From the cell containing the given text, extract its center point as (X, Y) coordinate. 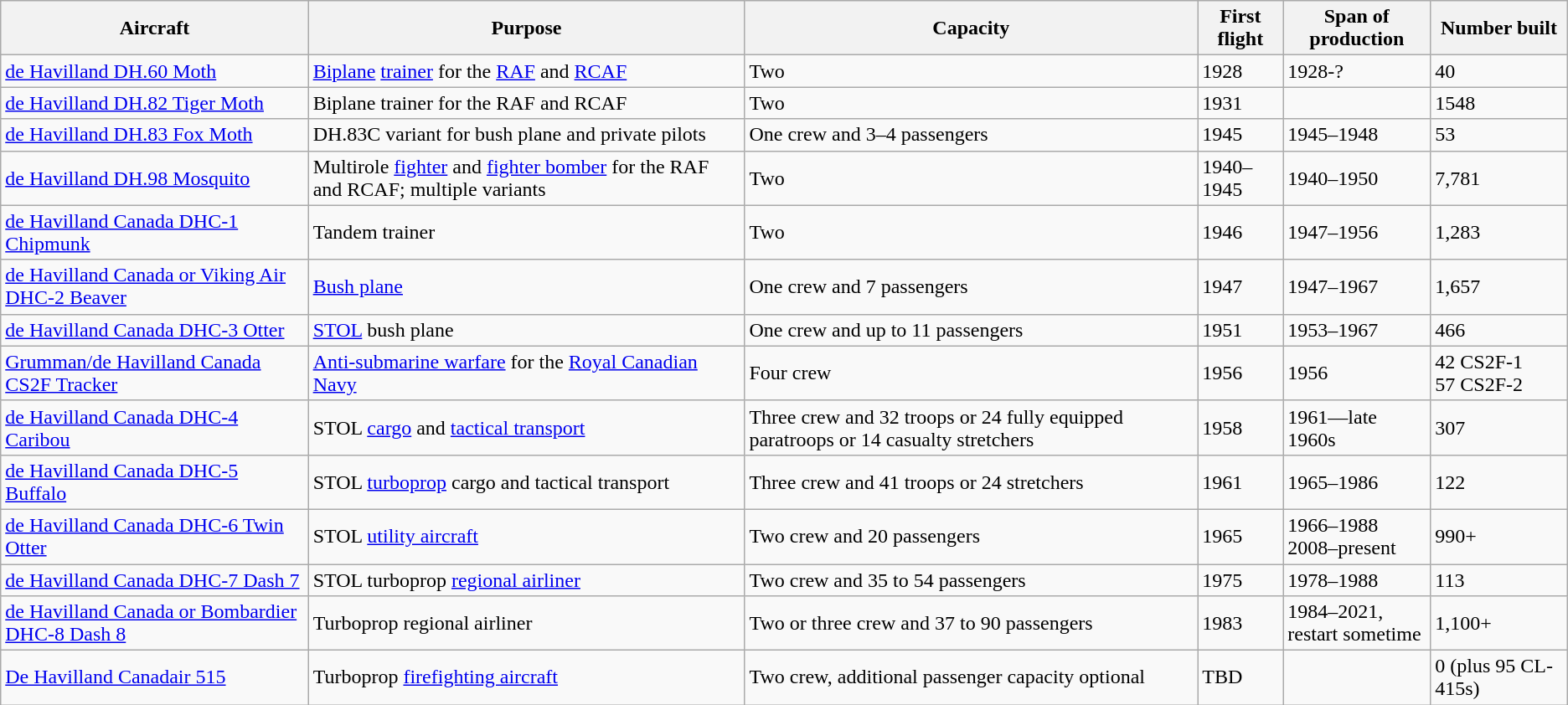
1928-? (1357, 71)
Four crew (972, 373)
de Havilland DH.82 Tiger Moth (154, 103)
TBD (1240, 678)
STOL bush plane (526, 330)
de Havilland Canada DHC-7 Dash 7 (154, 580)
Three crew and 41 troops or 24 stretchers (972, 482)
1,283 (1499, 233)
Turboprop firefighting aircraft (526, 678)
307 (1499, 427)
Capacity (972, 28)
Span of production (1357, 28)
1947–1967 (1357, 286)
1947–1956 (1357, 233)
466 (1499, 330)
1953–1967 (1357, 330)
Tandem trainer (526, 233)
DH.83C variant for bush plane and private pilots (526, 135)
de Havilland DH.83 Fox Moth (154, 135)
1961—late 1960s (1357, 427)
Two crew and 20 passengers (972, 536)
de Havilland DH.60 Moth (154, 71)
990+ (1499, 536)
de Havilland Canada DHC-5 Buffalo (154, 482)
1978–1988 (1357, 580)
1958 (1240, 427)
Multirole fighter and fighter bomber for the RAF and RCAF; multiple variants (526, 178)
1966–19882008–present (1357, 536)
Purpose (526, 28)
de Havilland Canada or Bombardier DHC-8 Dash 8 (154, 623)
De Havilland Canadair 515 (154, 678)
Three crew and 32 troops or 24 fully equipped paratroops or 14 casualty stretchers (972, 427)
1983 (1240, 623)
1975 (1240, 580)
Grumman/de Havilland Canada CS2F Tracker (154, 373)
de Havilland Canada DHC-6 Twin Otter (154, 536)
1,657 (1499, 286)
One crew and 7 passengers (972, 286)
First flight (1240, 28)
de Havilland Canada DHC-4 Caribou (154, 427)
0 (plus 95 CL-415s) (1499, 678)
40 (1499, 71)
7,781 (1499, 178)
1928 (1240, 71)
One crew and 3–4 passengers (972, 135)
Two crew and 35 to 54 passengers (972, 580)
Bush plane (526, 286)
STOL utility aircraft (526, 536)
Anti-submarine warfare for the Royal Canadian Navy (526, 373)
1945 (1240, 135)
1947 (1240, 286)
1946 (1240, 233)
Turboprop regional airliner (526, 623)
1940–1945 (1240, 178)
de Havilland Canada or Viking Air DHC-2 Beaver (154, 286)
53 (1499, 135)
113 (1499, 580)
de Havilland Canada DHC-3 Otter (154, 330)
de Havilland DH.98 Mosquito (154, 178)
Aircraft (154, 28)
1931 (1240, 103)
122 (1499, 482)
1945–1948 (1357, 135)
Two crew, additional passenger capacity optional (972, 678)
1951 (1240, 330)
de Havilland Canada DHC-1 Chipmunk (154, 233)
Number built (1499, 28)
1961 (1240, 482)
STOL cargo and tactical transport (526, 427)
1965 (1240, 536)
One crew and up to 11 passengers (972, 330)
1548 (1499, 103)
1,100+ (1499, 623)
1965–1986 (1357, 482)
42 CS2F-157 CS2F-2 (1499, 373)
STOL turboprop regional airliner (526, 580)
1984–2021,restart sometime (1357, 623)
1940–1950 (1357, 178)
STOL turboprop cargo and tactical transport (526, 482)
Two or three crew and 37 to 90 passengers (972, 623)
